Extract the [x, y] coordinate from the center of the cell holding the provided text.  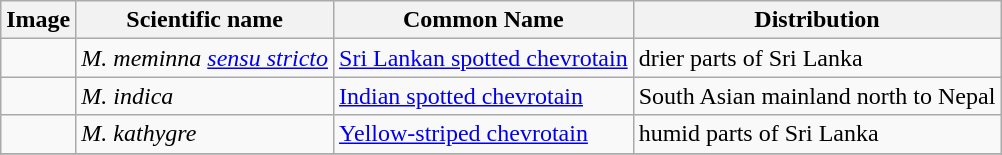
Distribution [817, 20]
Common Name [484, 20]
Scientific name [205, 20]
M. meminna sensu stricto [205, 58]
M. indica [205, 96]
Yellow-striped chevrotain [484, 134]
Indian spotted chevrotain [484, 96]
M. kathygre [205, 134]
South Asian mainland north to Nepal [817, 96]
Image [38, 20]
drier parts of Sri Lanka [817, 58]
Sri Lankan spotted chevrotain [484, 58]
humid parts of Sri Lanka [817, 134]
